Capture the cell that displays the provided text and extract its (x, y) central coordinate. 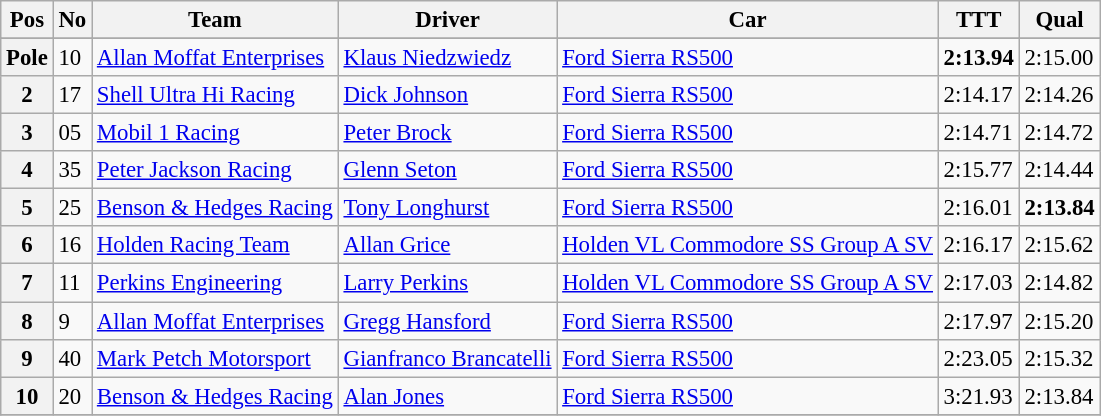
2:16.17 (978, 245)
Gregg Hansford (448, 321)
Glenn Seton (448, 170)
Shell Ultra Hi Racing (216, 95)
2:14.71 (978, 133)
Team (216, 20)
2:15.62 (1060, 245)
2:16.01 (978, 208)
Dick Johnson (448, 95)
3 (27, 133)
Holden Racing Team (216, 245)
Gianfranco Brancatelli (448, 358)
Pos (27, 20)
2 (27, 95)
2:14.26 (1060, 95)
6 (27, 245)
2:15.77 (978, 170)
TTT (978, 20)
Perkins Engineering (216, 283)
25 (72, 208)
2:14.44 (1060, 170)
35 (72, 170)
Klaus Niedzwiedz (448, 58)
Qual (1060, 20)
2:15.32 (1060, 358)
Larry Perkins (448, 283)
2:14.72 (1060, 133)
2:23.05 (978, 358)
Allan Grice (448, 245)
11 (72, 283)
2:14.82 (1060, 283)
Driver (448, 20)
20 (72, 396)
17 (72, 95)
Peter Jackson Racing (216, 170)
Mark Petch Motorsport (216, 358)
16 (72, 245)
2:15.20 (1060, 321)
No (72, 20)
2:15.00 (1060, 58)
2:17.97 (978, 321)
40 (72, 358)
5 (27, 208)
Car (748, 20)
3:21.93 (978, 396)
7 (27, 283)
Mobil 1 Racing (216, 133)
Pole (27, 58)
05 (72, 133)
Alan Jones (448, 396)
4 (27, 170)
2:13.94 (978, 58)
8 (27, 321)
2:14.17 (978, 95)
Peter Brock (448, 133)
2:17.03 (978, 283)
Tony Longhurst (448, 208)
